Find where the given text appears and provide that cell's center as (x, y) coordinate. 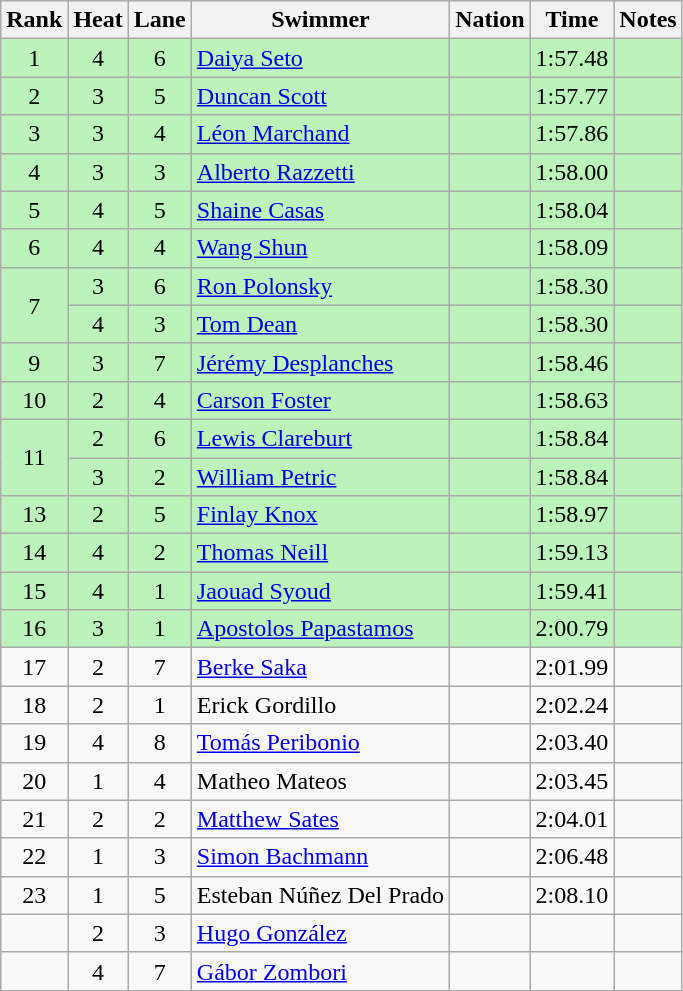
1:58.97 (572, 515)
Wang Shun (320, 248)
Thomas Neill (320, 553)
20 (34, 781)
Hugo González (320, 933)
2:03.45 (572, 781)
Tomás Peribonio (320, 743)
1:58.09 (572, 248)
2:03.40 (572, 743)
17 (34, 667)
Matheo Mateos (320, 781)
Jaouad Syoud (320, 591)
Jérémy Desplanches (320, 362)
Duncan Scott (320, 96)
1:59.13 (572, 553)
1:57.86 (572, 134)
Tom Dean (320, 324)
21 (34, 819)
Esteban Núñez Del Prado (320, 895)
Rank (34, 20)
Matthew Sates (320, 819)
Alberto Razzetti (320, 172)
Shaine Casas (320, 210)
2:01.99 (572, 667)
2:00.79 (572, 629)
13 (34, 515)
10 (34, 400)
Notes (648, 20)
8 (160, 743)
1:58.63 (572, 400)
Léon Marchand (320, 134)
15 (34, 591)
2:08.10 (572, 895)
Swimmer (320, 20)
1:57.48 (572, 58)
11 (34, 457)
Daiya Seto (320, 58)
Ron Polonsky (320, 286)
23 (34, 895)
2:04.01 (572, 819)
16 (34, 629)
19 (34, 743)
Time (572, 20)
14 (34, 553)
Erick Gordillo (320, 705)
Lane (160, 20)
1:57.77 (572, 96)
2:02.24 (572, 705)
18 (34, 705)
1:58.46 (572, 362)
Berke Saka (320, 667)
William Petric (320, 477)
Heat (98, 20)
Carson Foster (320, 400)
Finlay Knox (320, 515)
Nation (490, 20)
22 (34, 857)
1:59.41 (572, 591)
9 (34, 362)
1:58.04 (572, 210)
Gábor Zombori (320, 971)
Simon Bachmann (320, 857)
1:58.00 (572, 172)
2:06.48 (572, 857)
Apostolos Papastamos (320, 629)
Lewis Clareburt (320, 438)
